Locate the cell with the specified text and output its (x, y) center coordinate. 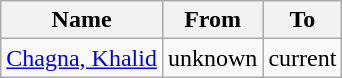
From (212, 20)
Chagna, Khalid (82, 58)
current (302, 58)
unknown (212, 58)
To (302, 20)
Name (82, 20)
